Find where the given text appears and provide that cell's center as (X, Y) coordinate. 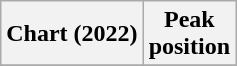
Peakposition (189, 34)
Chart (2022) (72, 34)
